From the cell containing the given text, extract its center point as [x, y] coordinate. 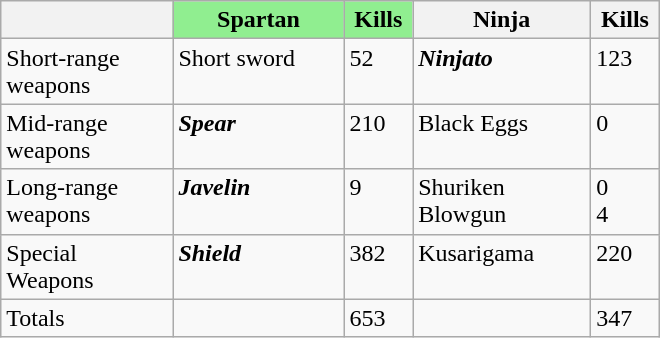
Short sword [258, 72]
Spear [258, 136]
653 [378, 318]
Black Eggs [502, 136]
Short-range weapons [87, 72]
0 [626, 136]
382 [378, 266]
Javelin [258, 202]
Special Weapons [87, 266]
Shield [258, 266]
220 [626, 266]
Long-range weapons [87, 202]
9 [378, 202]
ShurikenBlowgun [502, 202]
Kusarigama [502, 266]
Ninjato [502, 72]
Totals [87, 318]
04 [626, 202]
Spartan [258, 20]
Mid-range weapons [87, 136]
52 [378, 72]
347 [626, 318]
123 [626, 72]
Ninja [502, 20]
210 [378, 136]
